Detect which cell encompasses the target text, then output its (X, Y) center coordinate. 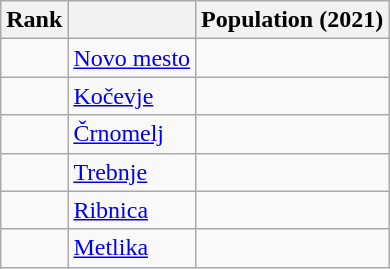
Trebnje (132, 172)
Metlika (132, 248)
Population (2021) (292, 20)
Ribnica (132, 210)
Novo mesto (132, 58)
Kočevje (132, 96)
Črnomelj (132, 134)
Rank (34, 20)
